Provide the [x, y] coordinate of the cell's center where the given text is located.  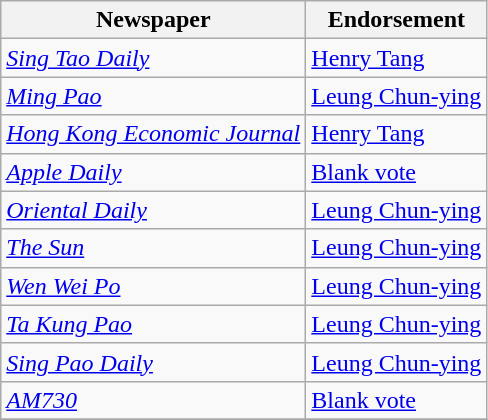
Apple Daily [154, 172]
Ming Pao [154, 96]
AM730 [154, 400]
Sing Tao Daily [154, 58]
The Sun [154, 248]
Wen Wei Po [154, 286]
Newspaper [154, 20]
Endorsement [396, 20]
Ta Kung Pao [154, 324]
Sing Pao Daily [154, 362]
Hong Kong Economic Journal [154, 134]
Oriental Daily [154, 210]
